Scan for the cell matching the given text and deliver its [X, Y] coordinate at center. 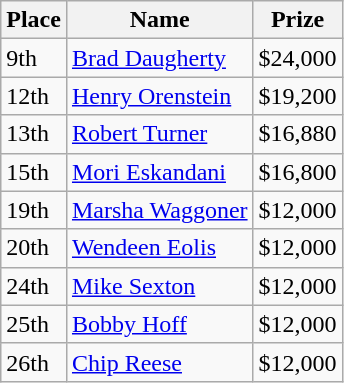
15th [34, 172]
Marsha Waggoner [160, 210]
Wendeen Eolis [160, 248]
25th [34, 324]
Mike Sexton [160, 286]
Chip Reese [160, 362]
12th [34, 96]
Name [160, 20]
$16,800 [298, 172]
$24,000 [298, 58]
Prize [298, 20]
Bobby Hoff [160, 324]
Henry Orenstein [160, 96]
Mori Eskandani [160, 172]
Robert Turner [160, 134]
26th [34, 362]
9th [34, 58]
$16,880 [298, 134]
13th [34, 134]
20th [34, 248]
Place [34, 20]
24th [34, 286]
19th [34, 210]
Brad Daugherty [160, 58]
$19,200 [298, 96]
